Output the [X, Y] coordinate of the center of the cell containing the given text.  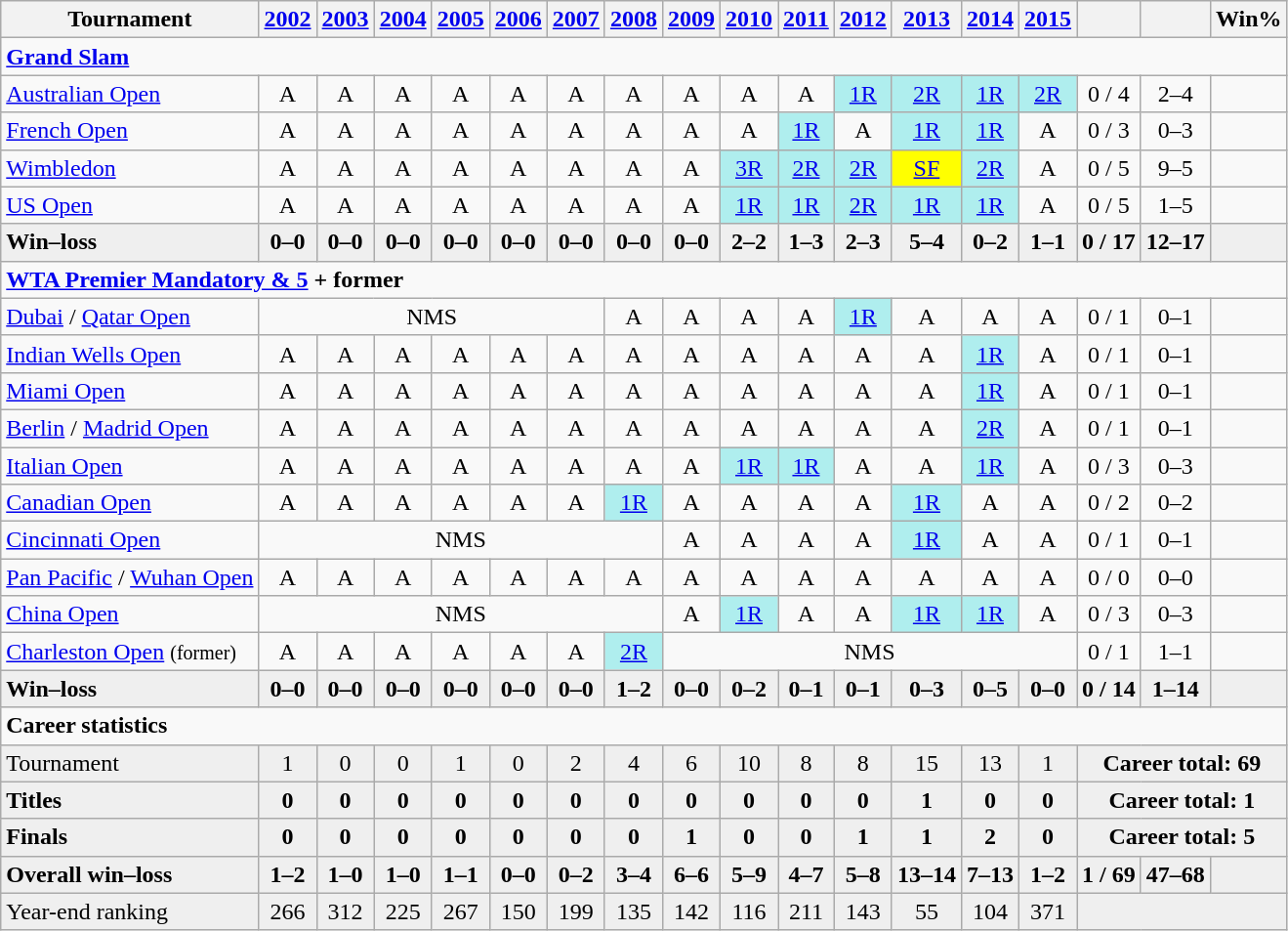
2009 [691, 20]
2007 [576, 20]
13 [990, 763]
2012 [863, 20]
WTA Premier Mandatory & 5 + former [644, 279]
47–68 [1176, 874]
266 [287, 911]
199 [576, 911]
Cincinnati Open [130, 540]
2004 [402, 20]
Miami Open [130, 391]
Indian Wells Open [130, 354]
French Open [130, 131]
Canadian Open [130, 503]
2006 [518, 20]
Career total: 69 [1182, 763]
143 [863, 911]
150 [518, 911]
Overall win–loss [130, 874]
2002 [287, 20]
4–7 [807, 874]
0 / 4 [1109, 94]
312 [346, 911]
0 / 2 [1109, 503]
Career total: 1 [1182, 800]
Dubai / Qatar Open [130, 317]
211 [807, 911]
7–13 [990, 874]
Wimbledon [130, 168]
6–6 [691, 874]
371 [1049, 911]
Italian Open [130, 466]
1–5 [1176, 205]
0–5 [990, 689]
Career total: 5 [1182, 837]
1 / 69 [1109, 874]
3R [750, 168]
2005 [461, 20]
Career statistics [644, 726]
China Open [130, 614]
5–4 [926, 242]
142 [691, 911]
135 [633, 911]
267 [461, 911]
2–3 [863, 242]
4 [633, 763]
Grand Slam [644, 57]
Charleston Open (former) [130, 652]
225 [402, 911]
US Open [130, 205]
0 / 14 [1109, 689]
2010 [750, 20]
55 [926, 911]
Australian Open [130, 94]
2003 [346, 20]
SF [926, 168]
104 [990, 911]
5–8 [863, 874]
2008 [633, 20]
Titles [130, 800]
6 [691, 763]
2–2 [750, 242]
Year-end ranking [130, 911]
10 [750, 763]
2015 [1049, 20]
1–3 [807, 242]
Pan Pacific / Wuhan Open [130, 577]
1–14 [1176, 689]
15 [926, 763]
Berlin / Madrid Open [130, 428]
0 / 0 [1109, 577]
13–14 [926, 874]
2–4 [1176, 94]
12–17 [1176, 242]
Win% [1248, 20]
2013 [926, 20]
2011 [807, 20]
5–9 [750, 874]
2014 [990, 20]
9–5 [1176, 168]
0 / 17 [1109, 242]
116 [750, 911]
3–4 [633, 874]
Finals [130, 837]
